Determine the (X, Y) coordinate at the center of the cell enclosing the given text.  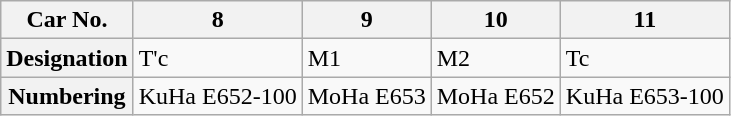
8 (218, 20)
11 (644, 20)
KuHa E653-100 (644, 96)
Car No. (67, 20)
Tc (644, 58)
10 (496, 20)
T'c (218, 58)
MoHa E653 (366, 96)
9 (366, 20)
M2 (496, 58)
Numbering (67, 96)
KuHa E652-100 (218, 96)
Designation (67, 58)
MoHa E652 (496, 96)
M1 (366, 58)
